Find where the given text appears and provide that cell's center as [X, Y] coordinate. 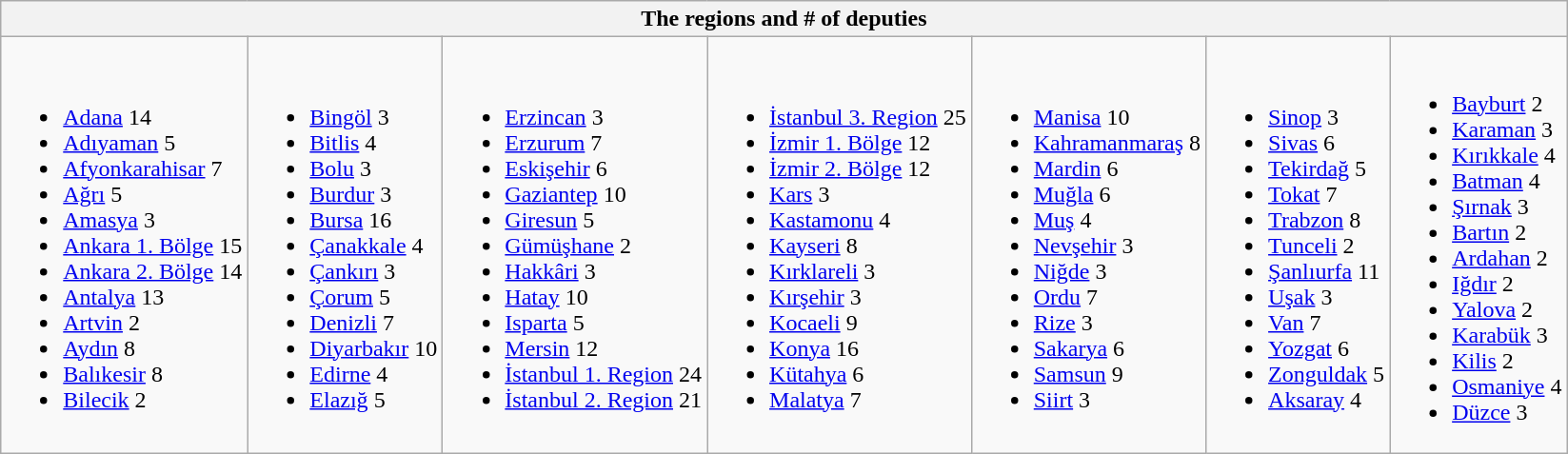
Adana 14Adıyaman 5Afyonkarahisar 7Ağrı 5Amasya 3Ankara 1. Bölge 15Ankara 2. Bölge 14Antalya 13Artvin 2Aydın 8Balıkesir 8Bilecik 2 [124, 246]
İstanbul 3. Region 25İzmir 1. Bölge 12İzmir 2. Bölge 12Kars 3Kastamonu 4Kayseri 8Kırklareli 3Kırşehir 3Kocaeli 9Konya 16Kütahya 6Malatya 7 [840, 246]
Erzincan 3Erzurum 7Eskişehir 6Gaziantep 10Giresun 5Gümüşhane 2Hakkâri 3Hatay 10Isparta 5Mersin 12İstanbul 1. Region 24İstanbul 2. Region 21 [575, 246]
The regions and # of deputies [784, 19]
Bingöl 3Bitlis 4Bolu 3Burdur 3Bursa 16Çanakkale 4Çankırı 3Çorum 5Denizli 7Diyarbakır 10Edirne 4Elazığ 5 [345, 246]
Bayburt 2Karaman 3Kırıkkale 4Batman 4Şırnak 3Bartın 2Ardahan 2Iğdır 2Yalova 2Karabük 3Kilis 2Osmaniye 4Düzce 3 [1479, 246]
Manisa 10Kahramanmaraş 8Mardin 6Muğla 6Muş 4Nevşehir 3Niğde 3Ordu 7Rize 3Sakarya 6Samsun 9Siirt 3 [1088, 246]
Sinop 3Sivas 6Tekirdağ 5Tokat 7Trabzon 8Tunceli 2Şanlıurfa 11Uşak 3Van 7Yozgat 6Zonguldak 5Aksaray 4 [1299, 246]
